Find where the given text appears and provide that cell's center as (x, y) coordinate. 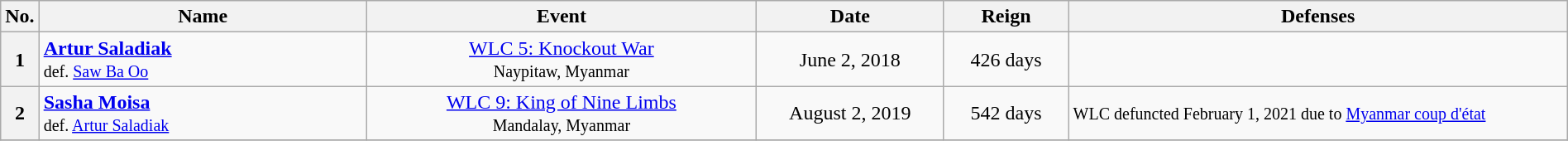
Sasha Moisadef. Artur Saladiak (203, 113)
Reign (1006, 17)
426 days (1006, 60)
WLC defuncted February 1, 2021 due to Myanmar coup d'état (1318, 113)
542 days (1006, 113)
Event (561, 17)
WLC 5: Knockout WarNaypitaw, Myanmar (561, 60)
June 2, 2018 (850, 60)
1 (20, 60)
2 (20, 113)
No. (20, 17)
Date (850, 17)
August 2, 2019 (850, 113)
WLC 9: King of Nine LimbsMandalay, Myanmar (561, 113)
Defenses (1318, 17)
Name (203, 17)
Artur Saladiakdef. Saw Ba Oo (203, 60)
